Extract the (x, y) coordinate from the center of the cell holding the provided text.  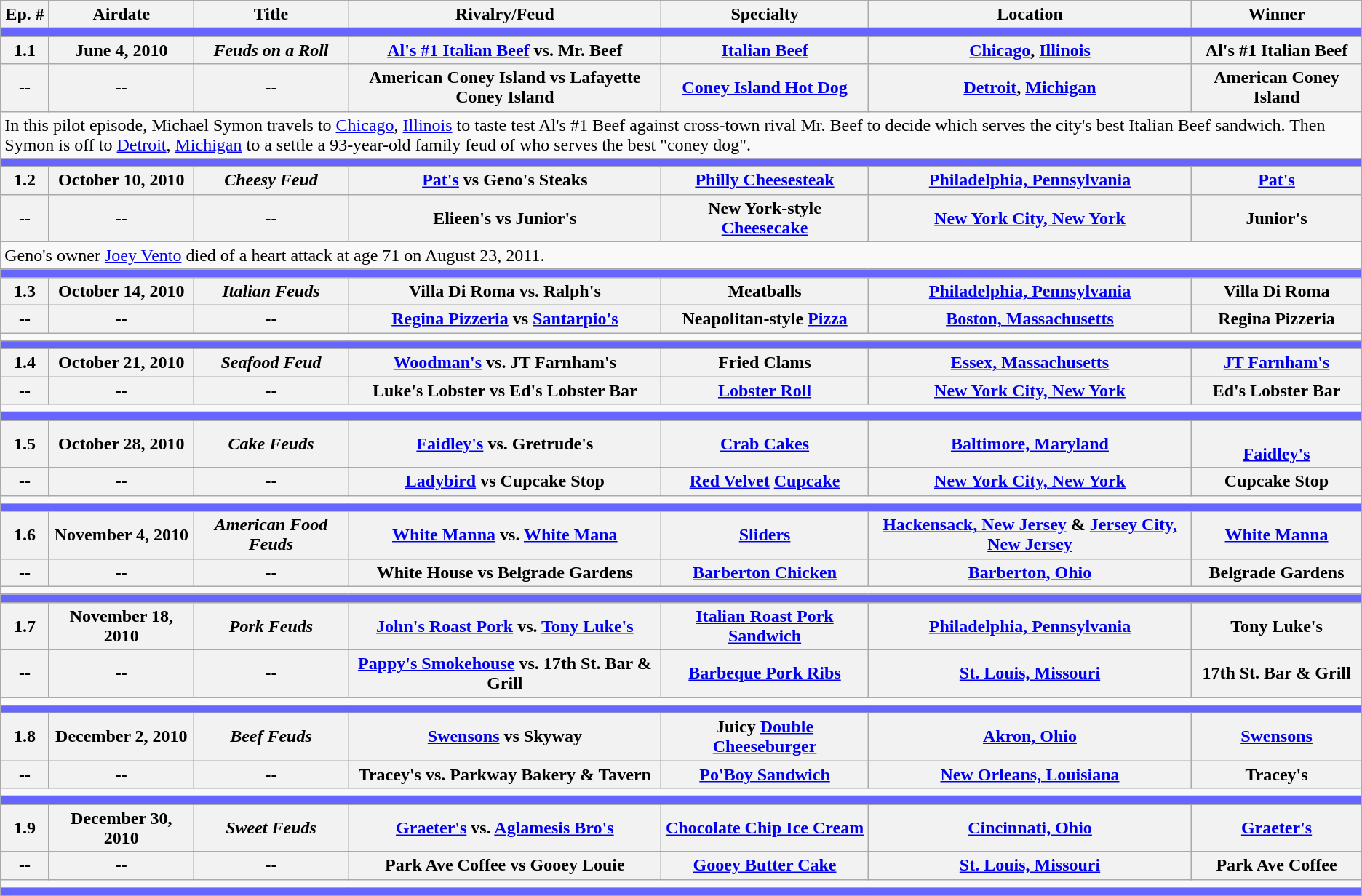
Swensons (1276, 737)
Belgrade Gardens (1276, 572)
Chocolate Chip Ice Cream (765, 828)
Cincinnati, Ohio (1030, 828)
1.4 (25, 363)
Cupcake Stop (1276, 481)
November 4, 2010 (121, 535)
1.3 (25, 291)
New York-style Cheesecake (765, 218)
American Coney Island (1276, 87)
American Coney Island vs Lafayette Coney Island (505, 87)
Graeter's (1276, 828)
1.9 (25, 828)
October 10, 2010 (121, 180)
1.5 (25, 444)
White House vs Belgrade Gardens (505, 572)
Location (1030, 15)
American Food Feuds (271, 535)
Baltimore, Maryland (1030, 444)
Chicago, Illinois (1030, 50)
17th St. Bar & Grill (1276, 673)
1.7 (25, 625)
Detroit, Michigan (1030, 87)
Hackensack, New Jersey & Jersey City, New Jersey (1030, 535)
Italian Beef (765, 50)
Al's #1 Italian Beef (1276, 50)
White Manna vs. White Mana (505, 535)
Red Velvet Cupcake (765, 481)
Ed's Lobster Bar (1276, 391)
Tracey's vs. Parkway Bakery & Tavern (505, 775)
1.1 (25, 50)
Fried Clams (765, 363)
Cheesy Feud (271, 180)
October 21, 2010 (121, 363)
Boston, Massachusetts (1030, 319)
Barbeque Pork Ribs (765, 673)
Swensons vs Skyway (505, 737)
Barberton, Ohio (1030, 572)
Juicy Double Cheeseburger (765, 737)
Coney Island Hot Dog (765, 87)
Crab Cakes (765, 444)
Regina Pizzeria vs Santarpio's (505, 319)
Al's #1 Italian Beef vs. Mr. Beef (505, 50)
Faidley's vs. Gretrude's (505, 444)
Winner (1276, 15)
Italian Feuds (271, 291)
Graeter's vs. Aglamesis Bro's (505, 828)
Akron, Ohio (1030, 737)
Ep. # (25, 15)
Luke's Lobster vs Ed's Lobster Bar (505, 391)
Meatballs (765, 291)
Specialty (765, 15)
Airdate (121, 15)
Gooey Butter Cake (765, 865)
Cake Feuds (271, 444)
Woodman's vs. JT Farnham's (505, 363)
Lobster Roll (765, 391)
John's Roast Pork vs. Tony Luke's (505, 625)
December 2, 2010 (121, 737)
Philly Cheesesteak (765, 180)
June 4, 2010 (121, 50)
1.2 (25, 180)
Pat's (1276, 180)
Title (271, 15)
Rivalry/Feud (505, 15)
Neapolitan-style Pizza (765, 319)
Feuds on a Roll (271, 50)
Junior's (1276, 218)
Ladybird vs Cupcake Stop (505, 481)
JT Farnham's (1276, 363)
Pork Feuds (271, 625)
Villa Di Roma (1276, 291)
Park Ave Coffee vs Gooey Louie (505, 865)
Po'Boy Sandwich (765, 775)
Italian Roast Pork Sandwich (765, 625)
Villa Di Roma vs. Ralph's (505, 291)
December 30, 2010 (121, 828)
Geno's owner Joey Vento died of a heart attack at age 71 on August 23, 2011. (681, 255)
Regina Pizzeria (1276, 319)
Tony Luke's (1276, 625)
Sweet Feuds (271, 828)
1.6 (25, 535)
New Orleans, Louisiana (1030, 775)
Sliders (765, 535)
Pat's vs Geno's Steaks (505, 180)
Faidley's (1276, 444)
1.8 (25, 737)
October 28, 2010 (121, 444)
Essex, Massachusetts (1030, 363)
Elieen's vs Junior's (505, 218)
Beef Feuds (271, 737)
Pappy's Smokehouse vs. 17th St. Bar & Grill (505, 673)
Seafood Feud (271, 363)
Tracey's (1276, 775)
White Manna (1276, 535)
Park Ave Coffee (1276, 865)
November 18, 2010 (121, 625)
October 14, 2010 (121, 291)
Barberton Chicken (765, 572)
